Provide the [x, y] coordinate of the cell's center where the given text is located.  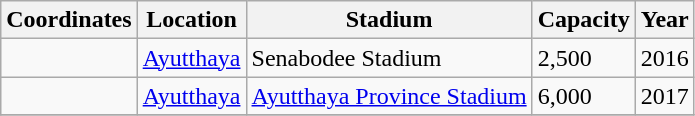
2016 [664, 58]
Year [664, 20]
Ayutthaya Province Stadium [389, 96]
2,500 [584, 58]
6,000 [584, 96]
Capacity [584, 20]
Coordinates [69, 20]
Senabodee Stadium [389, 58]
Location [192, 20]
Stadium [389, 20]
2017 [664, 96]
